Find where the given text appears and provide that cell's center as (X, Y) coordinate. 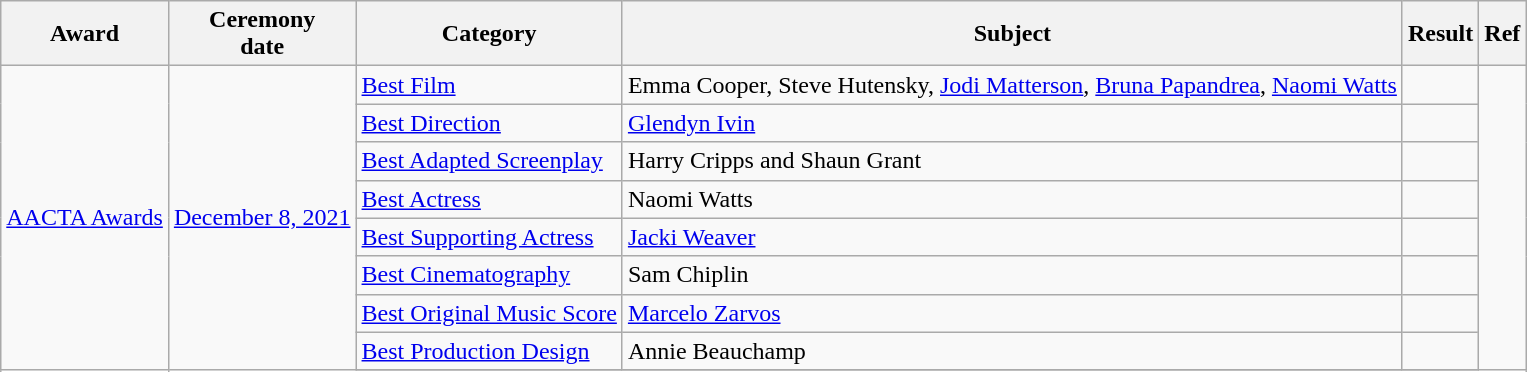
Naomi Watts (1012, 199)
AACTA Awards (85, 218)
Category (489, 34)
Ceremonydate (262, 34)
Sam Chiplin (1012, 275)
Harry Cripps and Shaun Grant (1012, 161)
Award (85, 34)
Subject (1012, 34)
Best Film (489, 85)
Annie Beauchamp (1012, 351)
Emma Cooper, Steve Hutensky, Jodi Matterson, Bruna Papandrea, Naomi Watts (1012, 85)
Ref (1502, 34)
Best Original Music Score (489, 313)
Glendyn Ivin (1012, 123)
Best Production Design (489, 351)
Jacki Weaver (1012, 237)
Result (1440, 34)
Best Adapted Screenplay (489, 161)
Marcelo Zarvos (1012, 313)
Best Direction (489, 123)
December 8, 2021 (262, 218)
Best Actress (489, 199)
Best Cinematography (489, 275)
Best Supporting Actress (489, 237)
